Pinpoint the cell where the given text exists, returning its (X, Y) midpoint coordinate. 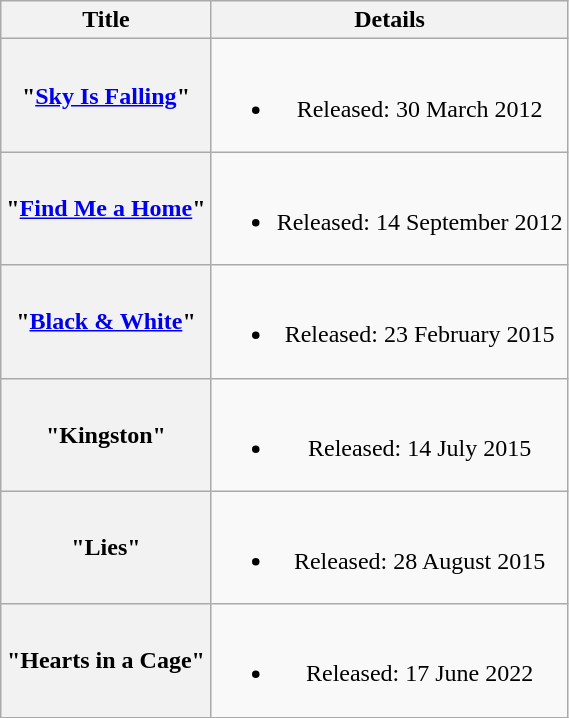
Details (390, 20)
Released: 28 August 2015 (390, 548)
"Lies" (106, 548)
Released: 17 June 2022 (390, 660)
Released: 30 March 2012 (390, 96)
"Hearts in a Cage" (106, 660)
Released: 14 September 2012 (390, 208)
"Black & White" (106, 322)
"Find Me a Home" (106, 208)
Released: 14 July 2015 (390, 434)
Title (106, 20)
"Sky Is Falling" (106, 96)
"Kingston" (106, 434)
Released: 23 February 2015 (390, 322)
